From the cell containing the given text, extract its center point as (x, y) coordinate. 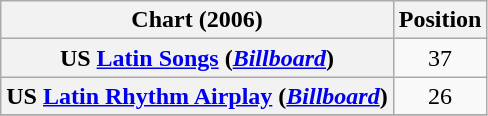
26 (440, 96)
37 (440, 58)
Chart (2006) (197, 20)
US Latin Songs (Billboard) (197, 58)
Position (440, 20)
US Latin Rhythm Airplay (Billboard) (197, 96)
